Identify which cell holds the provided text, then report its [X, Y] central coordinate. 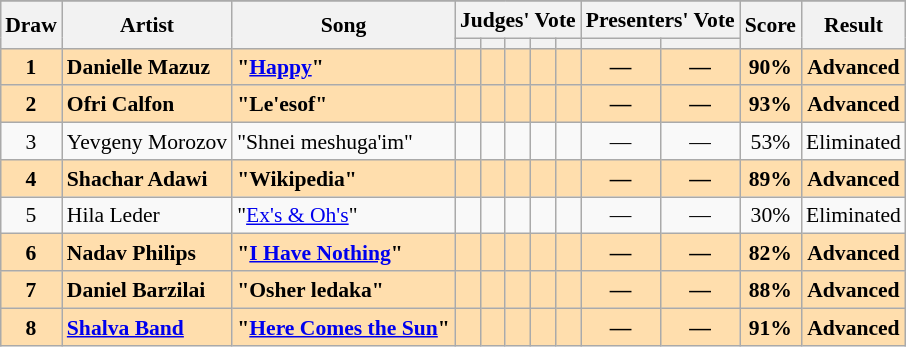
Ofri Calfon [147, 104]
Artist [147, 24]
90% [770, 66]
8 [31, 326]
"Ex's & Oh's" [344, 216]
1 [31, 66]
Result [854, 24]
"Osher ledaka" [344, 290]
Danielle Mazuz [147, 66]
"Shnei meshuga'im" [344, 142]
53% [770, 142]
89% [770, 178]
Nadav Philips [147, 252]
"I Have Nothing" [344, 252]
Song [344, 24]
6 [31, 252]
Draw [31, 24]
Score [770, 24]
91% [770, 326]
Shachar Adawi [147, 178]
82% [770, 252]
30% [770, 216]
"Wikipedia" [344, 178]
"Le'esof" [344, 104]
Judges' Vote [518, 20]
Daniel Barzilai [147, 290]
Shalva Band [147, 326]
7 [31, 290]
"Happy" [344, 66]
4 [31, 178]
Yevgeny Morozov [147, 142]
88% [770, 290]
"Here Comes the Sun" [344, 326]
3 [31, 142]
93% [770, 104]
Presenters' Vote [660, 20]
5 [31, 216]
Hila Leder [147, 216]
2 [31, 104]
